Pinpoint the cell where the given text exists, returning its (X, Y) midpoint coordinate. 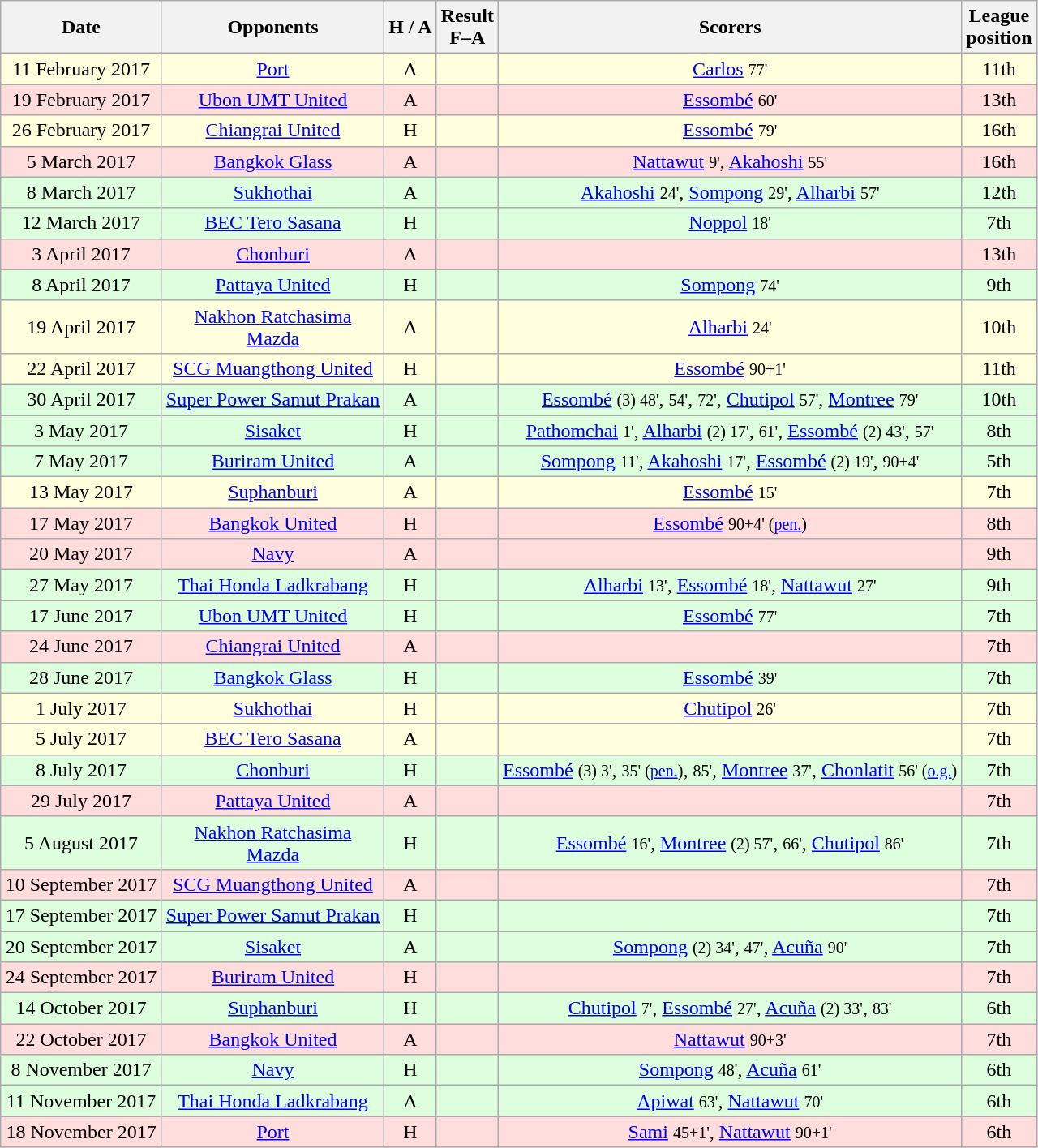
12th (999, 192)
5 July 2017 (81, 739)
11 November 2017 (81, 1101)
5 August 2017 (81, 842)
ResultF–A (467, 28)
Alharbi 13', Essombé 18', Nattawut 27' (730, 585)
24 September 2017 (81, 978)
Leagueposition (999, 28)
Sompong 74' (730, 285)
7 May 2017 (81, 462)
Essombé 77' (730, 616)
Chutipol 7', Essombé 27', Acuña (2) 33', 83' (730, 1008)
Carlos 77' (730, 69)
Sompong 11', Akahoshi 17', Essombé (2) 19', 90+4' (730, 462)
29 July 2017 (81, 801)
Essombé 16', Montree (2) 57', 66', Chutipol 86' (730, 842)
24 June 2017 (81, 647)
Essombé 60' (730, 100)
19 February 2017 (81, 100)
Apiwat 63', Nattawut 70' (730, 1101)
22 October 2017 (81, 1039)
Essombé (3) 48', 54', 72', Chutipol 57', Montree 79' (730, 399)
5 March 2017 (81, 161)
27 May 2017 (81, 585)
20 May 2017 (81, 554)
22 April 2017 (81, 368)
13 May 2017 (81, 492)
3 April 2017 (81, 254)
11 February 2017 (81, 69)
3 May 2017 (81, 431)
H / A (410, 28)
26 February 2017 (81, 131)
Essombé 79' (730, 131)
Noppol 18' (730, 223)
Opponents (272, 28)
Scorers (730, 28)
Essombé (3) 3', 35' (pen.), 85', Montree 37', Chonlatit 56' (o.g.) (730, 770)
5th (999, 462)
12 March 2017 (81, 223)
18 November 2017 (81, 1132)
17 May 2017 (81, 523)
14 October 2017 (81, 1008)
Essombé 90+4' (pen.) (730, 523)
Chutipol 26' (730, 708)
Pathomchai 1', Alharbi (2) 17', 61', Essombé (2) 43', 57' (730, 431)
Sompong (2) 34', 47', Acuña 90' (730, 947)
1 July 2017 (81, 708)
8 April 2017 (81, 285)
17 September 2017 (81, 915)
Essombé 15' (730, 492)
17 June 2017 (81, 616)
20 September 2017 (81, 947)
8 July 2017 (81, 770)
10 September 2017 (81, 884)
8 March 2017 (81, 192)
19 April 2017 (81, 326)
28 June 2017 (81, 677)
Essombé 90+1' (730, 368)
Nattawut 90+3' (730, 1039)
8 November 2017 (81, 1070)
Sami 45+1', Nattawut 90+1' (730, 1132)
30 April 2017 (81, 399)
Alharbi 24' (730, 326)
Nattawut 9', Akahoshi 55' (730, 161)
Date (81, 28)
Sompong 48', Acuña 61' (730, 1070)
Essombé 39' (730, 677)
Akahoshi 24', Sompong 29', Alharbi 57' (730, 192)
